For the text-containing cell, return its midpoint in [X, Y] coordinate format. 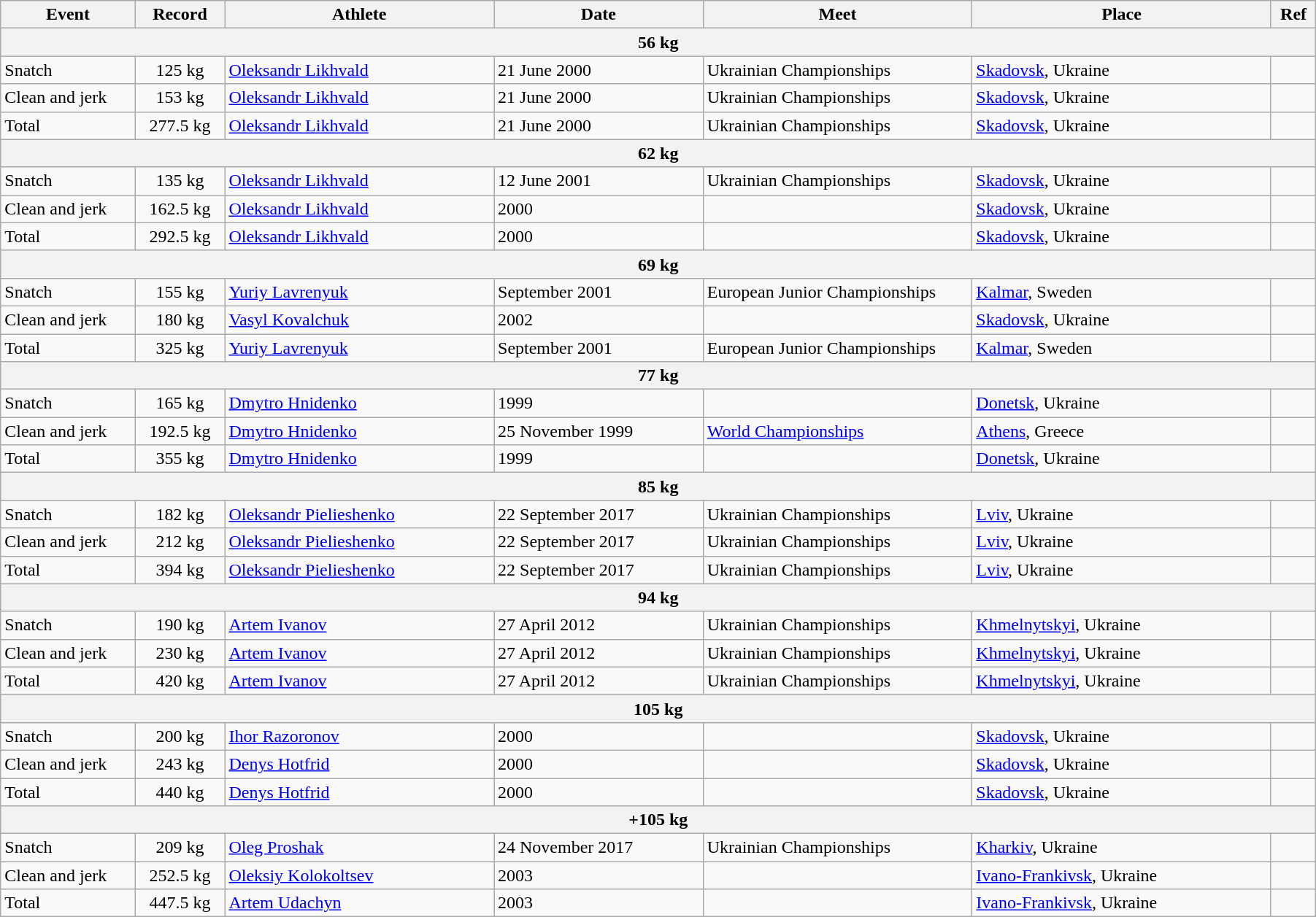
252.5 kg [180, 875]
Date [599, 15]
230 kg [180, 653]
440 kg [180, 792]
25 November 1999 [599, 431]
394 kg [180, 570]
2002 [599, 320]
180 kg [180, 320]
69 kg [658, 264]
155 kg [180, 292]
355 kg [180, 459]
85 kg [658, 487]
12 June 2001 [599, 181]
Event [68, 15]
153 kg [180, 98]
162.5 kg [180, 209]
135 kg [180, 181]
Oleksiy Kolokoltsev [359, 875]
190 kg [180, 625]
243 kg [180, 764]
165 kg [180, 403]
125 kg [180, 70]
24 November 2017 [599, 848]
Place [1122, 15]
447.5 kg [180, 903]
Athlete [359, 15]
192.5 kg [180, 431]
200 kg [180, 736]
420 kg [180, 681]
Vasyl Kovalchuk [359, 320]
Record [180, 15]
Ref [1293, 15]
+105 kg [658, 820]
105 kg [658, 708]
77 kg [658, 376]
182 kg [180, 514]
Oleg Proshak [359, 848]
94 kg [658, 597]
Athens, Greece [1122, 431]
World Championships [838, 431]
56 kg [658, 42]
277.5 kg [180, 125]
Ihor Razoronov [359, 736]
Artem Udachyn [359, 903]
Meet [838, 15]
Kharkiv, Ukraine [1122, 848]
212 kg [180, 542]
62 kg [658, 153]
209 kg [180, 848]
325 kg [180, 348]
292.5 kg [180, 236]
